Search for the cell housing the specified text and yield its (X, Y) center coordinate. 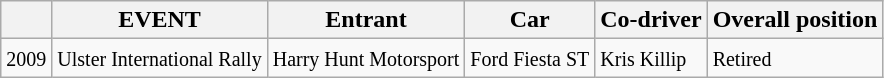
EVENT (160, 20)
Retired (795, 58)
Kris Killip (651, 58)
Car (530, 20)
Entrant (366, 20)
Overall position (795, 20)
Ford Fiesta ST (530, 58)
2009 (26, 58)
Ulster International Rally (160, 58)
Co-driver (651, 20)
Harry Hunt Motorsport (366, 58)
